Output the (X, Y) coordinate of the center of the cell containing the given text.  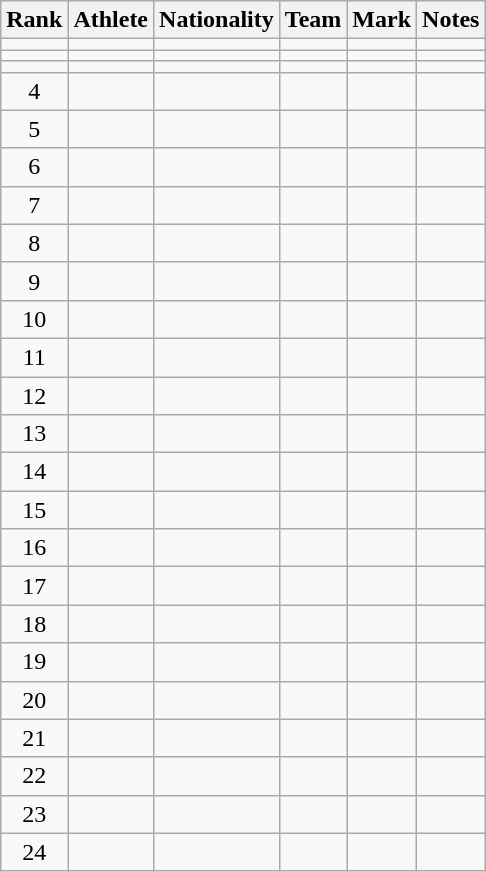
Rank (34, 20)
9 (34, 281)
22 (34, 776)
20 (34, 700)
15 (34, 510)
5 (34, 129)
Team (313, 20)
11 (34, 357)
21 (34, 738)
13 (34, 434)
14 (34, 472)
8 (34, 243)
23 (34, 814)
24 (34, 852)
18 (34, 624)
17 (34, 586)
Mark (382, 20)
12 (34, 395)
4 (34, 91)
Athlete (111, 20)
7 (34, 205)
10 (34, 319)
Nationality (217, 20)
6 (34, 167)
Notes (451, 20)
19 (34, 662)
16 (34, 548)
